Pinpoint the cell where the given text exists, returning its (x, y) midpoint coordinate. 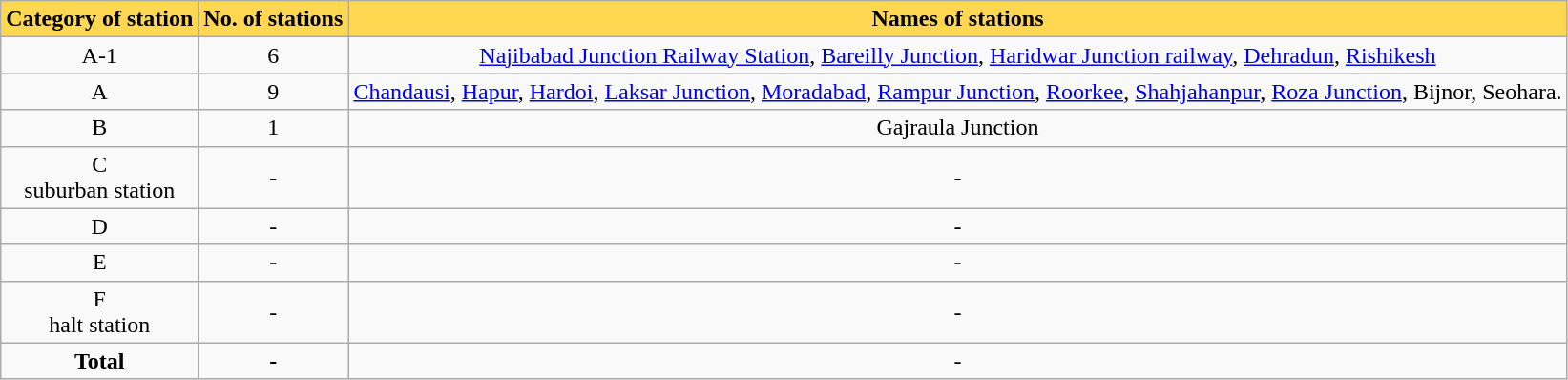
D (99, 226)
Total (99, 361)
A (99, 92)
Csuburban station (99, 178)
1 (273, 128)
A-1 (99, 55)
Category of station (99, 19)
9 (273, 92)
Fhalt station (99, 311)
No. of stations (273, 19)
Names of stations (958, 19)
Chandausi, Hapur, Hardoi, Laksar Junction, Moradabad, Rampur Junction, Roorkee, Shahjahanpur, Roza Junction, Bijnor, Seohara. (958, 92)
Gajraula Junction (958, 128)
E (99, 263)
6 (273, 55)
B (99, 128)
Najibabad Junction Railway Station, Bareilly Junction, Haridwar Junction railway, Dehradun, Rishikesh (958, 55)
